Locate the cell with the specified text and output its [X, Y] center coordinate. 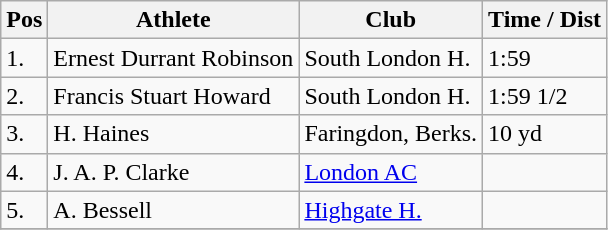
Pos [24, 20]
5. [24, 210]
1:59 [545, 58]
Time / Dist [545, 20]
Faringdon, Berks. [391, 134]
Club [391, 20]
1. [24, 58]
H. Haines [174, 134]
3. [24, 134]
Francis Stuart Howard [174, 96]
2. [24, 96]
J. A. P. Clarke [174, 172]
4. [24, 172]
London AC [391, 172]
Athlete [174, 20]
A. Bessell [174, 210]
Ernest Durrant Robinson [174, 58]
Highgate H. [391, 210]
10 yd [545, 134]
1:59 1/2 [545, 96]
